Identify which cell holds the provided text, then report its [X, Y] central coordinate. 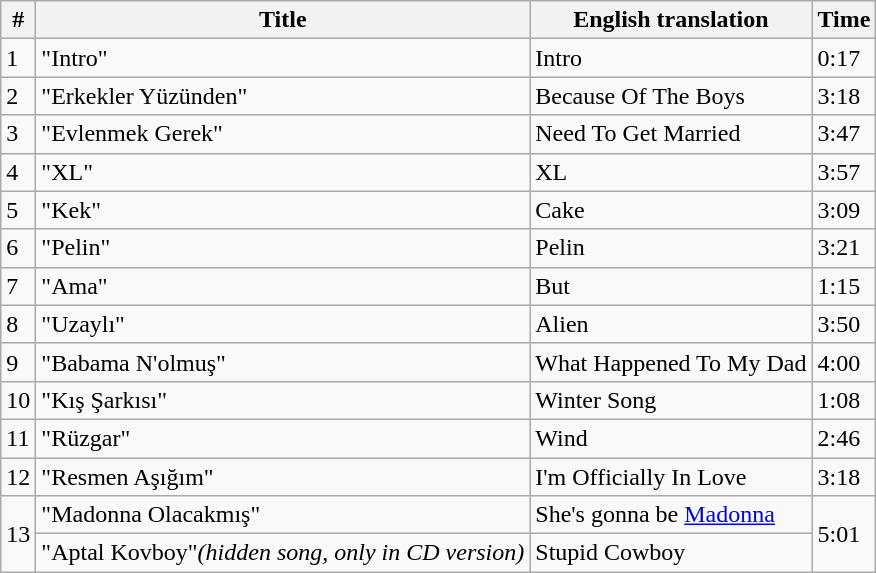
"Ama" [283, 286]
"Resmen Aşığım" [283, 477]
"Erkekler Yüzünden" [283, 96]
5:01 [844, 534]
"Intro" [283, 58]
"Uzaylı" [283, 324]
4:00 [844, 362]
Winter Song [671, 400]
9 [18, 362]
0:17 [844, 58]
8 [18, 324]
English translation [671, 20]
"Evlenmek Gerek" [283, 134]
I'm Officially In Love [671, 477]
"Rüzgar" [283, 438]
But [671, 286]
12 [18, 477]
3:47 [844, 134]
What Happened To My Dad [671, 362]
7 [18, 286]
11 [18, 438]
4 [18, 172]
Because Of The Boys [671, 96]
Intro [671, 58]
XL [671, 172]
5 [18, 210]
"Babama N'olmuş" [283, 362]
"XL" [283, 172]
Pelin [671, 248]
Alien [671, 324]
"Kış Şarkısı" [283, 400]
# [18, 20]
1:08 [844, 400]
3:09 [844, 210]
"Kek" [283, 210]
1:15 [844, 286]
Need To Get Married [671, 134]
2:46 [844, 438]
13 [18, 534]
3 [18, 134]
Title [283, 20]
Wind [671, 438]
3:21 [844, 248]
She's gonna be Madonna [671, 515]
Stupid Cowboy [671, 553]
Time [844, 20]
2 [18, 96]
Cake [671, 210]
6 [18, 248]
3:57 [844, 172]
1 [18, 58]
10 [18, 400]
"Madonna Olacakmış" [283, 515]
"Pelin" [283, 248]
"Aptal Kovboy"(hidden song, only in CD version) [283, 553]
3:50 [844, 324]
